Search for the cell housing the specified text and yield its (x, y) center coordinate. 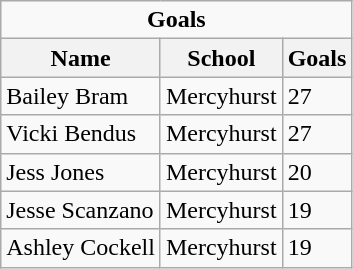
Jess Jones (81, 172)
Bailey Bram (81, 96)
Vicki Bendus (81, 134)
Jesse Scanzano (81, 210)
Name (81, 58)
School (221, 58)
Ashley Cockell (81, 248)
20 (317, 172)
